Return the [X, Y] coordinate for the center point of the cell that contains the specified text.  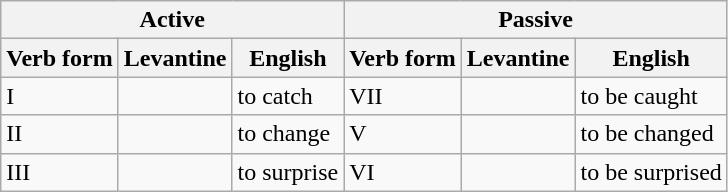
VII [402, 96]
to be changed [651, 134]
I [60, 96]
to be surprised [651, 172]
V [402, 134]
to surprise [288, 172]
to be caught [651, 96]
to change [288, 134]
III [60, 172]
to catch [288, 96]
VI [402, 172]
II [60, 134]
Passive [536, 20]
Active [172, 20]
